Output the (X, Y) coordinate of the center of the cell containing the given text.  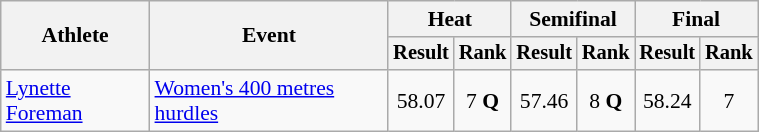
Final (696, 19)
7 (729, 100)
Lynette Foreman (76, 100)
58.07 (421, 100)
Semifinal (572, 19)
Women's 400 metres hurdles (270, 100)
Event (270, 36)
Athlete (76, 36)
Heat (450, 19)
57.46 (544, 100)
7 Q (483, 100)
58.24 (667, 100)
8 Q (606, 100)
